For the text-containing cell, return its midpoint in (X, Y) coordinate format. 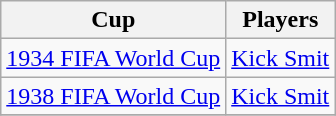
Players (280, 20)
1938 FIFA World Cup (114, 96)
Cup (114, 20)
1934 FIFA World Cup (114, 58)
